Find where the given text appears and provide that cell's center as [x, y] coordinate. 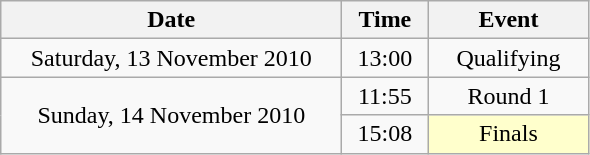
Sunday, 14 November 2010 [172, 115]
Round 1 [508, 96]
Time [385, 20]
Finals [508, 134]
11:55 [385, 96]
15:08 [385, 134]
Event [508, 20]
13:00 [385, 58]
Saturday, 13 November 2010 [172, 58]
Date [172, 20]
Qualifying [508, 58]
